Find where the given text appears and provide that cell's center as [X, Y] coordinate. 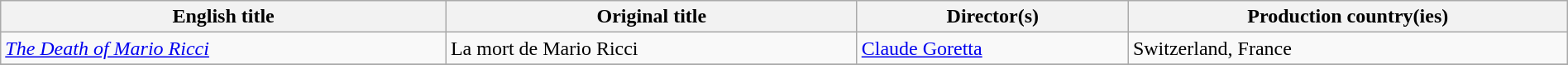
Claude Goretta [992, 48]
La mort de Mario Ricci [652, 48]
Original title [652, 17]
Production country(ies) [1348, 17]
Director(s) [992, 17]
The Death of Mario Ricci [223, 48]
Switzerland, France [1348, 48]
English title [223, 17]
